For the text-containing cell, return its midpoint in (x, y) coordinate format. 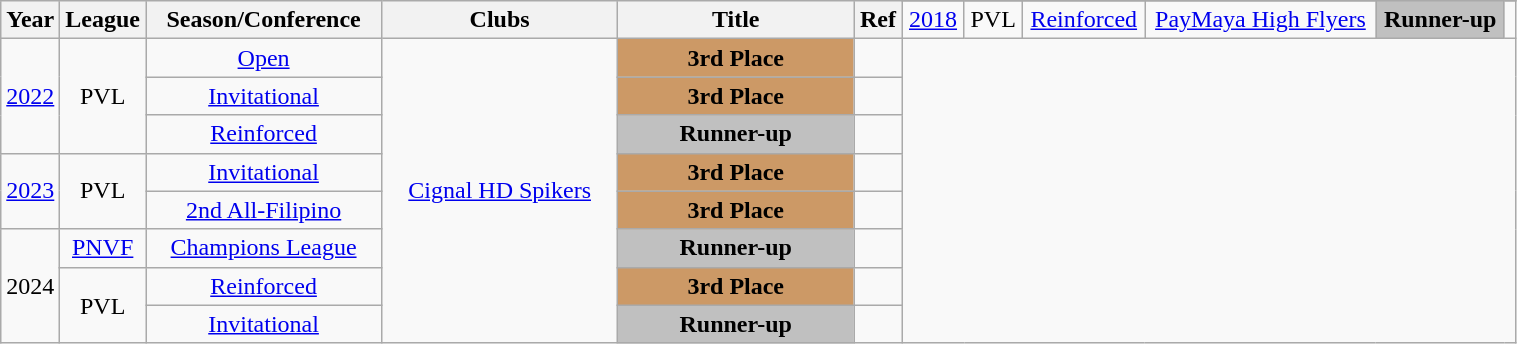
Open (264, 58)
Season/Conference (264, 20)
2024 (30, 286)
2018 (932, 20)
Title (736, 20)
Clubs (500, 20)
Year (30, 20)
League (103, 20)
PNVF (103, 248)
Cignal HD Spikers (500, 191)
Champions League (264, 248)
PayMaya High Flyers (1260, 20)
Ref (878, 20)
2023 (30, 191)
2nd All-Filipino (264, 210)
2022 (30, 96)
